Locate the cell with the specified text and output its [x, y] center coordinate. 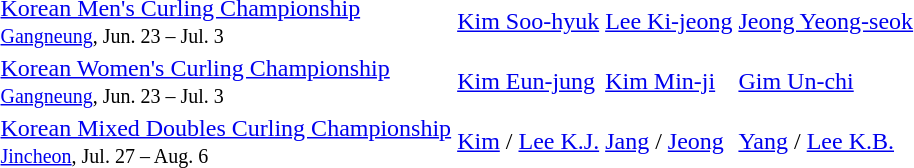
Kim Eun-jung [528, 82]
Kim Min-ji [669, 82]
